Determine the (X, Y) coordinate at the center of the cell enclosing the given text.  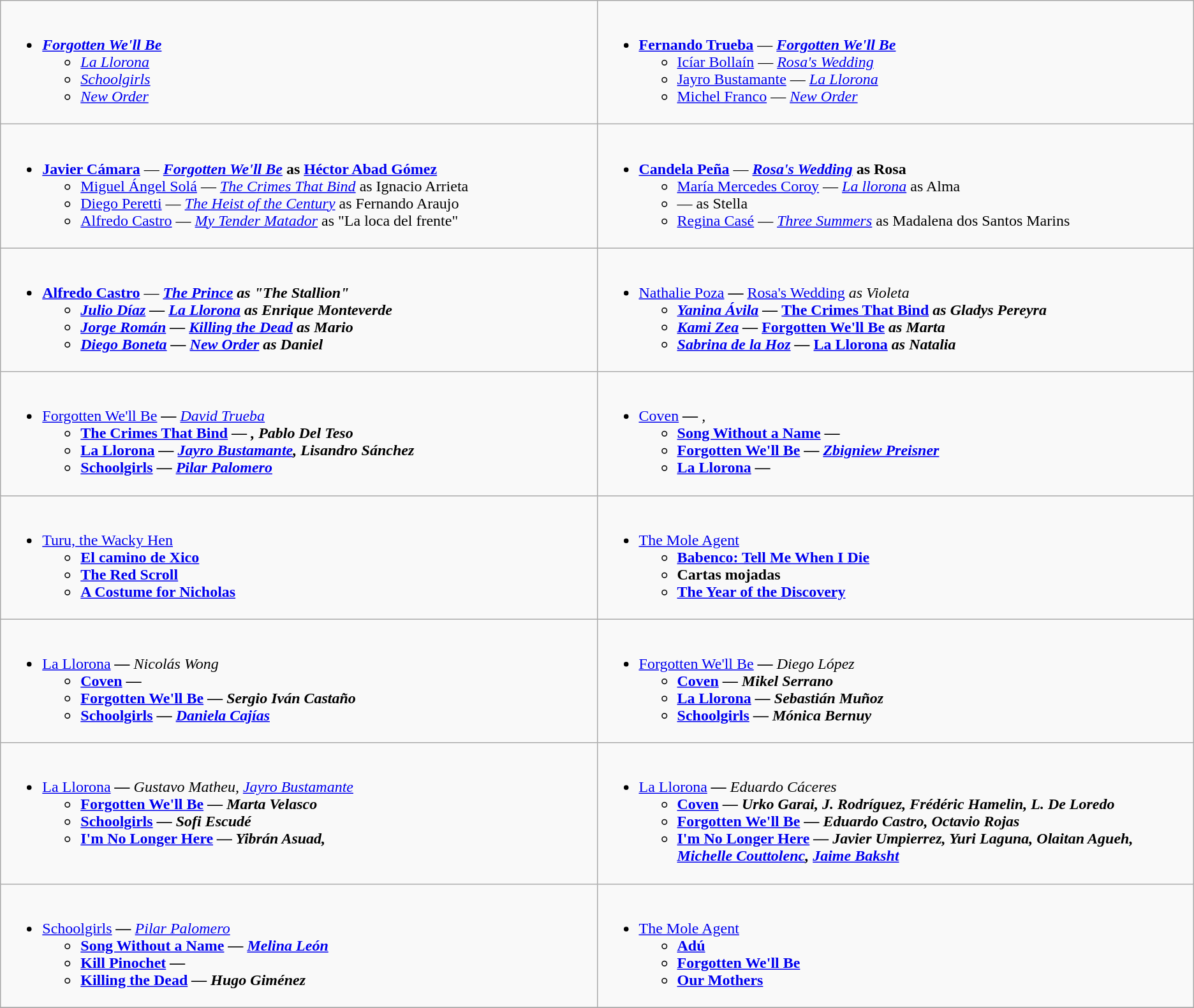
The Mole AgentBabenco: Tell Me When I DieCartas mojadasThe Year of the Discovery (895, 557)
Forgotten We'll BeLa LloronaSchoolgirlsNew Order (298, 62)
Candela Peña — Rosa's Wedding as RosaMaría Mercedes Coroy — La llorona as Alma — as StellaRegina Casé — Three Summers as Madalena dos Santos Marins (895, 186)
Forgotten We'll Be — David TruebaThe Crimes That Bind — , Pablo Del TesoLa Llorona — Jayro Bustamante, Lisandro SánchezSchoolgirls — Pilar Palomero (298, 434)
The Mole AgentAdúForgotten We'll BeOur Mothers (895, 946)
Turu, the Wacky HenEl camino de XicoThe Red ScrollA Costume for Nicholas (298, 557)
La Llorona — Nicolás WongCoven — Forgotten We'll Be — Sergio Iván CastañoSchoolgirls — Daniela Cajías (298, 681)
La Llorona — Gustavo Matheu, Jayro BustamanteForgotten We'll Be — Marta VelascoSchoolgirls — Sofi EscudéI'm No Longer Here — Yibrán Asuad, (298, 814)
Forgotten We'll Be — Diego LópezCoven — Mikel SerranoLa Llorona — Sebastián MuñozSchoolgirls — Mónica Bernuy (895, 681)
Coven — , Song Without a Name — Forgotten We'll Be — Zbigniew PreisnerLa Llorona — (895, 434)
Schoolgirls — Pilar PalomeroSong Without a Name — Melina LeónKill Pinochet — Killing the Dead — Hugo Giménez (298, 946)
Fernando Trueba — Forgotten We'll BeIcíar Bollaín — Rosa's WeddingJayro Bustamante — La LloronaMichel Franco — New Order (895, 62)
